Provide the [x, y] coordinate of the cell's center where the given text is located.  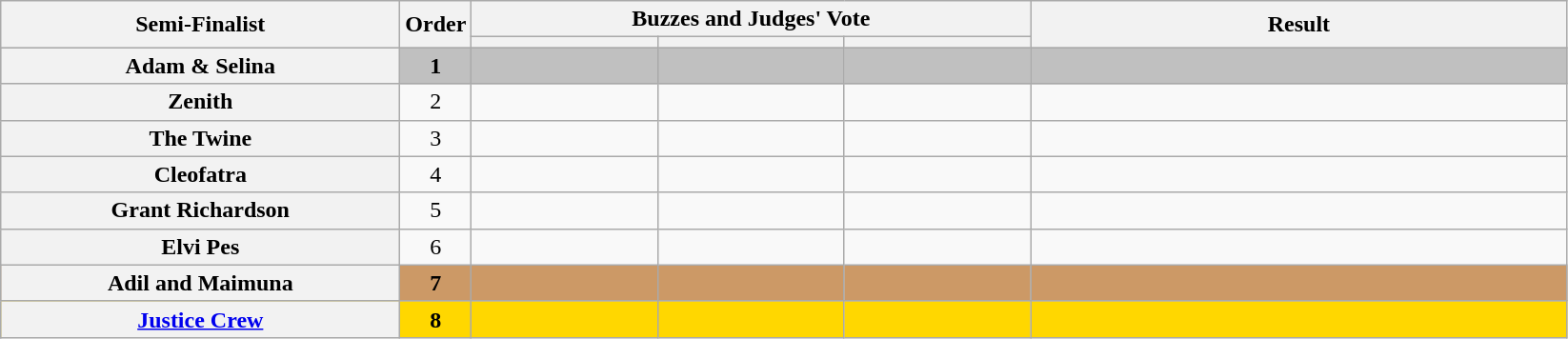
Zenith [200, 102]
1 [436, 66]
7 [436, 283]
Elvi Pes [200, 247]
4 [436, 174]
Buzzes and Judges' Vote [751, 19]
5 [436, 210]
Semi-Finalist [200, 25]
Grant Richardson [200, 210]
2 [436, 102]
Cleofatra [200, 174]
3 [436, 138]
Adil and Maimuna [200, 283]
Adam & Selina [200, 66]
Justice Crew [200, 319]
6 [436, 247]
The Twine [200, 138]
8 [436, 319]
Result [1299, 25]
Order [436, 25]
